Detect which cell encompasses the target text, then output its (X, Y) center coordinate. 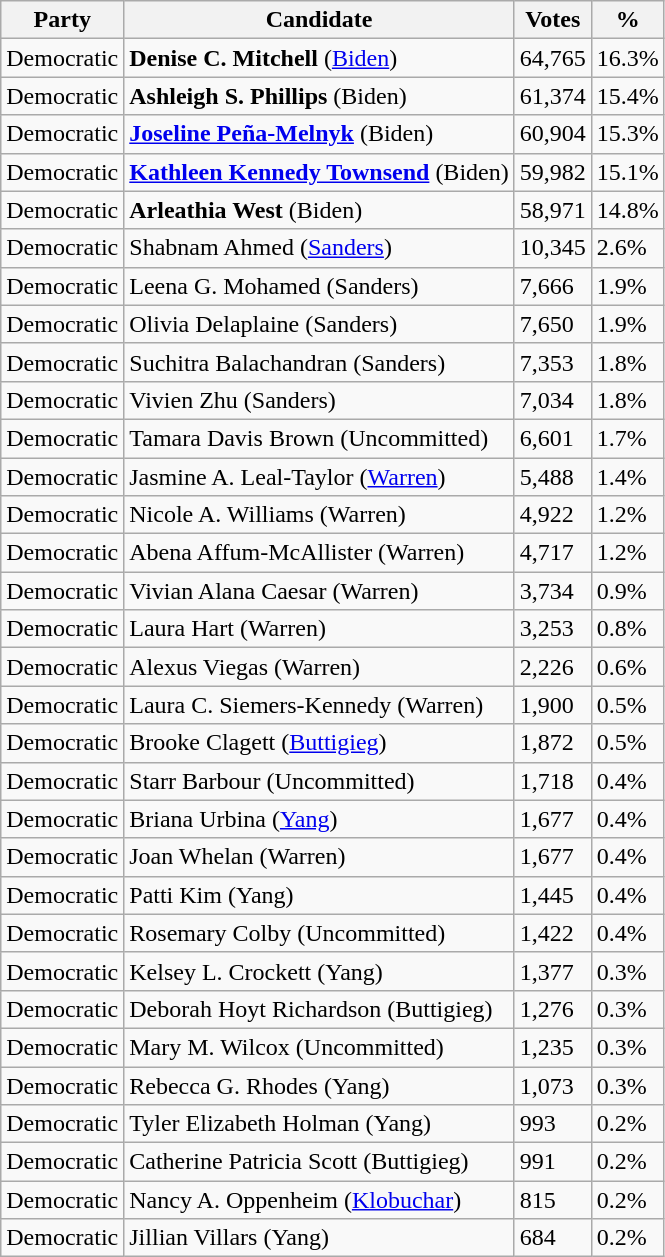
1.4% (628, 477)
Starr Barbour (Uncommitted) (319, 781)
Nicole A. Williams (Warren) (319, 515)
1,073 (552, 1085)
1,235 (552, 1047)
Jillian Villars (Yang) (319, 1238)
1,900 (552, 705)
Leena G. Mohamed (Sanders) (319, 286)
Arleathia West (Biden) (319, 210)
Laura C. Siemers-Kennedy (Warren) (319, 705)
2.6% (628, 248)
Alexus Viegas (Warren) (319, 667)
3,253 (552, 629)
% (628, 20)
Party (62, 20)
6,601 (552, 438)
Tamara Davis Brown (Uncommitted) (319, 438)
3,734 (552, 591)
Briana Urbina (Yang) (319, 819)
Deborah Hoyt Richardson (Buttigieg) (319, 1009)
Ashleigh S. Phillips (Biden) (319, 96)
684 (552, 1238)
Shabnam Ahmed (Sanders) (319, 248)
7,034 (552, 400)
5,488 (552, 477)
991 (552, 1162)
Votes (552, 20)
Tyler Elizabeth Holman (Yang) (319, 1124)
0.9% (628, 591)
1,872 (552, 743)
Nancy A. Oppenheim (Klobuchar) (319, 1200)
Laura Hart (Warren) (319, 629)
1.7% (628, 438)
61,374 (552, 96)
Abena Affum-McAllister (Warren) (319, 553)
Denise C. Mitchell (Biden) (319, 58)
Rebecca G. Rhodes (Yang) (319, 1085)
2,226 (552, 667)
7,353 (552, 362)
993 (552, 1124)
Candidate (319, 20)
60,904 (552, 134)
15.4% (628, 96)
Mary M. Wilcox (Uncommitted) (319, 1047)
1,377 (552, 971)
16.3% (628, 58)
14.8% (628, 210)
Vivien Zhu (Sanders) (319, 400)
Joseline Peña-Melnyk (Biden) (319, 134)
815 (552, 1200)
Kathleen Kennedy Townsend (Biden) (319, 172)
4,922 (552, 515)
15.1% (628, 172)
7,650 (552, 324)
Patti Kim (Yang) (319, 895)
1,276 (552, 1009)
0.8% (628, 629)
Vivian Alana Caesar (Warren) (319, 591)
Joan Whelan (Warren) (319, 857)
4,717 (552, 553)
64,765 (552, 58)
10,345 (552, 248)
15.3% (628, 134)
0.6% (628, 667)
59,982 (552, 172)
1,422 (552, 933)
1,718 (552, 781)
Olivia Delaplaine (Sanders) (319, 324)
Jasmine A. Leal-Taylor (Warren) (319, 477)
Brooke Clagett (Buttigieg) (319, 743)
7,666 (552, 286)
Suchitra Balachandran (Sanders) (319, 362)
Catherine Patricia Scott (Buttigieg) (319, 1162)
1,445 (552, 895)
Rosemary Colby (Uncommitted) (319, 933)
58,971 (552, 210)
Kelsey L. Crockett (Yang) (319, 971)
